Extract the (x, y) coordinate from the center of the cell holding the provided text.  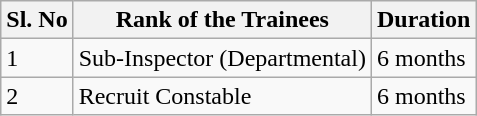
Rank of the Trainees (222, 20)
Sl. No (37, 20)
Sub-Inspector (Departmental) (222, 58)
1 (37, 58)
Recruit Constable (222, 96)
Duration (423, 20)
2 (37, 96)
